Pinpoint the cell where the given text exists, returning its [X, Y] midpoint coordinate. 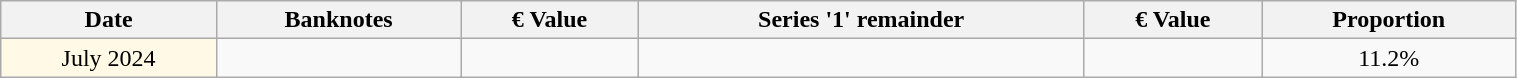
Banknotes [338, 20]
Date [109, 20]
11.2% [1390, 58]
Proportion [1390, 20]
July 2024 [109, 58]
Series '1' remainder [861, 20]
